Find where the given text appears and provide that cell's center as [x, y] coordinate. 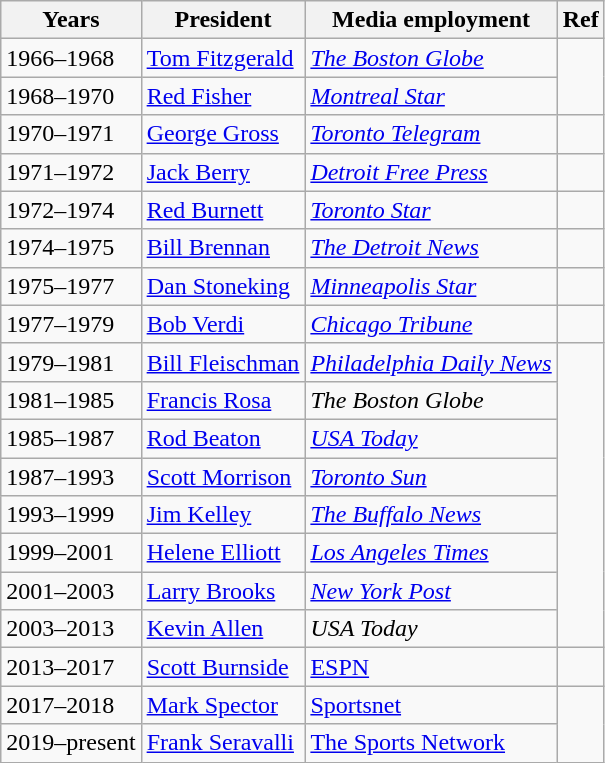
1972–1974 [71, 210]
Bob Verdi [223, 324]
Jim Kelley [223, 515]
Montreal Star [431, 96]
Red Burnett [223, 210]
2017–2018 [71, 705]
Jack Berry [223, 172]
1971–1972 [71, 172]
2013–2017 [71, 667]
1974–1975 [71, 248]
Bill Fleischman [223, 362]
Dan Stoneking [223, 286]
Rod Beaton [223, 438]
The Buffalo News [431, 515]
Detroit Free Press [431, 172]
1970–1971 [71, 134]
2001–2003 [71, 591]
Tom Fitzgerald [223, 58]
Chicago Tribune [431, 324]
Years [71, 20]
Toronto Telegram [431, 134]
Philadelphia Daily News [431, 362]
1966–1968 [71, 58]
2003–2013 [71, 629]
1975–1977 [71, 286]
2019–present [71, 743]
Los Angeles Times [431, 553]
Ref [580, 20]
Toronto Star [431, 210]
George Gross [223, 134]
Helene Elliott [223, 553]
Scott Burnside [223, 667]
Minneapolis Star [431, 286]
1985–1987 [71, 438]
1999–2001 [71, 553]
Media employment [431, 20]
1981–1985 [71, 400]
Sportsnet [431, 705]
The Detroit News [431, 248]
The Sports Network [431, 743]
Red Fisher [223, 96]
Scott Morrison [223, 477]
ESPN [431, 667]
1968–1970 [71, 96]
President [223, 20]
Kevin Allen [223, 629]
Toronto Sun [431, 477]
Larry Brooks [223, 591]
Frank Seravalli [223, 743]
Bill Brennan [223, 248]
1987–1993 [71, 477]
Francis Rosa [223, 400]
New York Post [431, 591]
1993–1999 [71, 515]
1979–1981 [71, 362]
1977–1979 [71, 324]
Mark Spector [223, 705]
